Output the [x, y] coordinate of the center of the cell containing the given text.  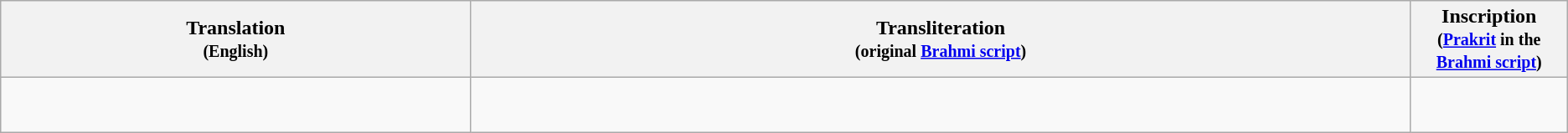
Transliteration(original Brahmi script) [941, 39]
Translation(English) [236, 39]
Inscription(Prakrit in the Brahmi script) [1489, 39]
